Return [x, y] of the center of cell containing provided text 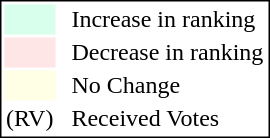
Decrease in ranking [168, 53]
No Change [168, 85]
Increase in ranking [168, 19]
(RV) [29, 119]
Received Votes [168, 119]
